Find where the given text appears and provide that cell's center as (X, Y) coordinate. 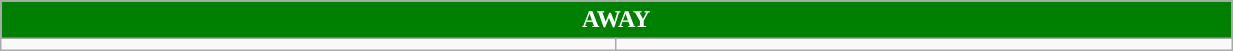
AWAY (616, 20)
